Return the (X, Y) coordinate for the center point of the cell that contains the specified text.  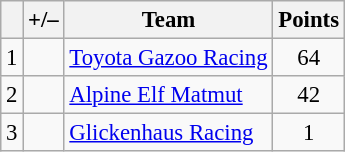
64 (308, 58)
Toyota Gazoo Racing (168, 58)
Team (168, 20)
Alpine Elf Matmut (168, 95)
Points (308, 20)
+/– (44, 20)
2 (12, 95)
Glickenhaus Racing (168, 133)
42 (308, 95)
3 (12, 133)
